Extract the [x, y] coordinate from the center of the cell holding the provided text.  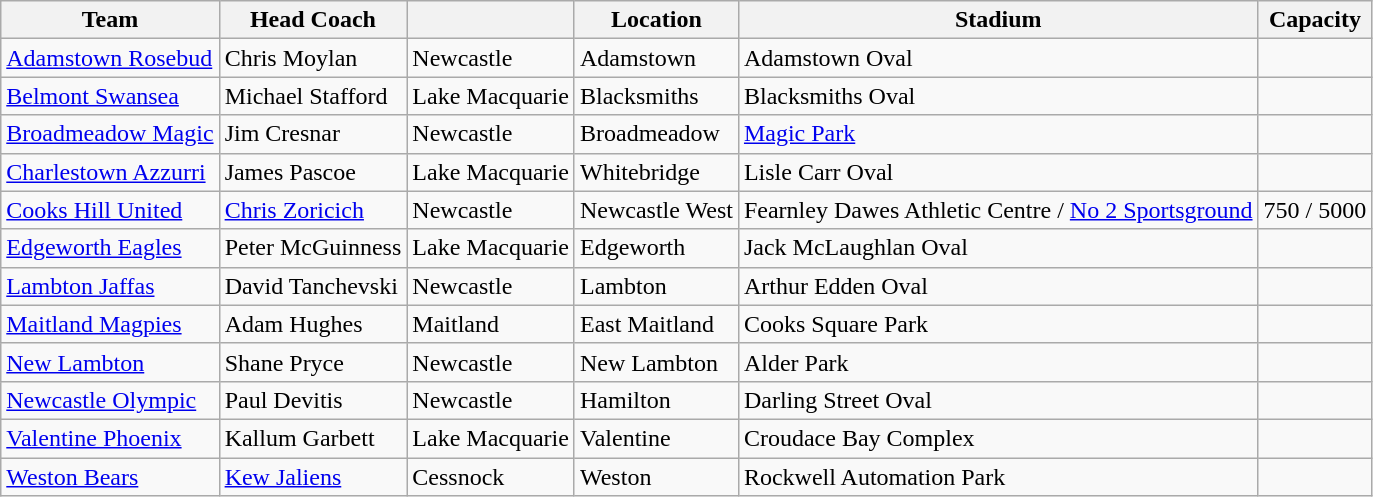
Location [656, 20]
Hamilton [656, 400]
Cooks Square Park [998, 324]
Adam Hughes [313, 324]
Jack McLaughlan Oval [998, 248]
Adamstown Oval [998, 58]
Newcastle West [656, 210]
Stadium [998, 20]
Broadmeadow Magic [110, 134]
David Tanchevski [313, 286]
Head Coach [313, 20]
Kew Jaliens [313, 477]
Magic Park [998, 134]
Chris Moylan [313, 58]
Team [110, 20]
Edgeworth Eagles [110, 248]
Adamstown Rosebud [110, 58]
Newcastle Olympic [110, 400]
Arthur Edden Oval [998, 286]
Lambton [656, 286]
Charlestown Azzurri [110, 172]
Edgeworth [656, 248]
James Pascoe [313, 172]
Maitland [491, 324]
Fearnley Dawes Athletic Centre / No 2 Sportsground [998, 210]
Chris Zoricich [313, 210]
Capacity [1315, 20]
Croudace Bay Complex [998, 438]
Weston Bears [110, 477]
Cooks Hill United [110, 210]
Weston [656, 477]
Peter McGuinness [313, 248]
Lambton Jaffas [110, 286]
Michael Stafford [313, 96]
Shane Pryce [313, 362]
Blacksmiths Oval [998, 96]
Whitebridge [656, 172]
Alder Park [998, 362]
Darling Street Oval [998, 400]
750 / 5000 [1315, 210]
East Maitland [656, 324]
Valentine [656, 438]
Valentine Phoenix [110, 438]
Jim Cresnar [313, 134]
Broadmeadow [656, 134]
Belmont Swansea [110, 96]
Lisle Carr Oval [998, 172]
Blacksmiths [656, 96]
Paul Devitis [313, 400]
Rockwell Automation Park [998, 477]
Adamstown [656, 58]
Cessnock [491, 477]
Maitland Magpies [110, 324]
Kallum Garbett [313, 438]
